Return (x, y) of the center of cell containing provided text 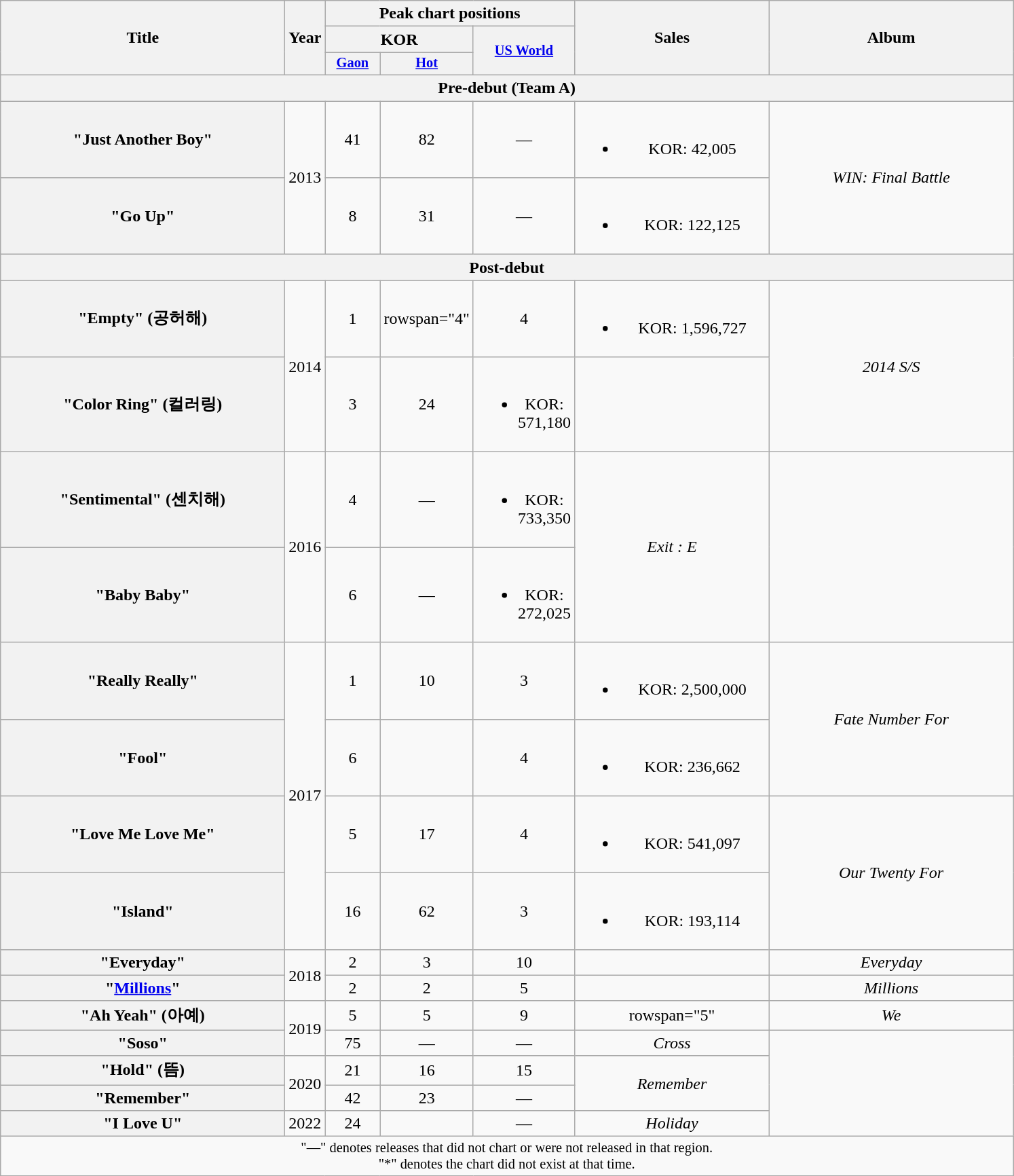
2020 (305, 1084)
KOR: 193,114 (672, 911)
KOR: 571,180 (524, 405)
Fate Number For (892, 719)
75 (353, 1043)
Millions (892, 988)
KOR: 1,596,727 (672, 319)
8 (353, 216)
"Baby Baby" (143, 595)
Holiday (672, 1124)
"Island" (143, 911)
2017 (305, 796)
Post-debut (507, 268)
KOR: 236,662 (672, 758)
Year (305, 38)
WIN: Final Battle (892, 178)
82 (427, 140)
"—" denotes releases that did not chart or were not released in that region."*" denotes the chart did not exist at that time. (507, 1156)
2014 S/S (892, 367)
"Go Up" (143, 216)
KOR: 122,125 (672, 216)
Remember (672, 1084)
Cross (672, 1043)
2018 (305, 975)
"Really Really" (143, 680)
"Ah Yeah" (아예) (143, 1016)
Pre-debut (Team A) (507, 88)
We (892, 1016)
KOR: 272,025 (524, 595)
62 (427, 911)
"Millions" (143, 988)
Our Twenty For (892, 872)
"Color Ring" (컬러링) (143, 405)
31 (427, 216)
KOR: 42,005 (672, 140)
2016 (305, 547)
"Love Me Love Me" (143, 834)
"Just Another Boy" (143, 140)
Sales (672, 38)
KOR: 2,500,000 (672, 680)
21 (353, 1070)
2013 (305, 178)
2014 (305, 367)
15 (524, 1070)
rowspan="5" (672, 1016)
Title (143, 38)
KOR: 733,350 (524, 500)
23 (427, 1098)
42 (353, 1098)
Everyday (892, 962)
Hot (427, 64)
"Fool" (143, 758)
2019 (305, 1028)
rowspan="4" (427, 319)
"Empty" (공허해) (143, 319)
Peak chart positions (450, 14)
"Hold" (뜸) (143, 1070)
Exit : E (672, 547)
US World (524, 51)
Album (892, 38)
"Sentimental" (센치해) (143, 500)
"Everyday" (143, 962)
KOR: 541,097 (672, 834)
"I Love U" (143, 1124)
41 (353, 140)
2022 (305, 1124)
9 (524, 1016)
"Soso" (143, 1043)
Gaon (353, 64)
KOR (399, 39)
"Remember" (143, 1098)
17 (427, 834)
